Return [x, y] of the center of cell containing provided text 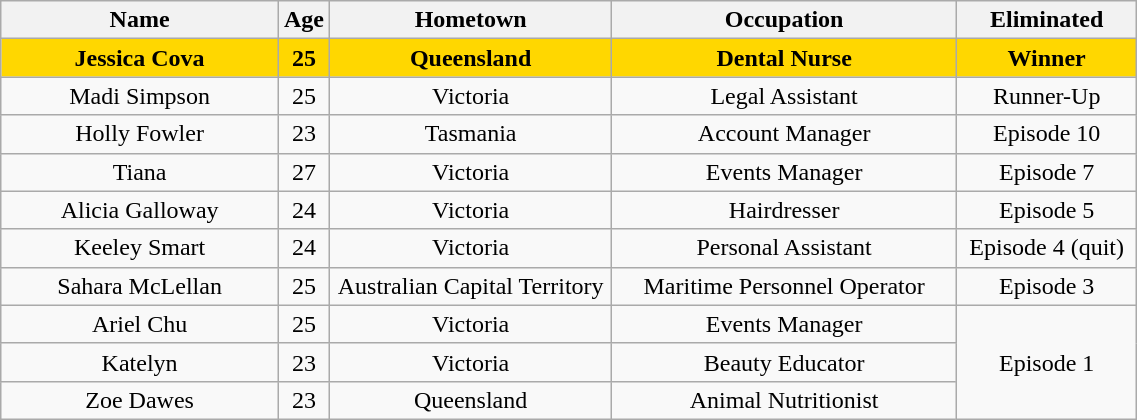
Eliminated [1046, 20]
Episode 1 [1046, 362]
Episode 10 [1046, 134]
Dental Nurse [784, 58]
Episode 5 [1046, 210]
Alicia Galloway [140, 210]
Tiana [140, 172]
Hometown [471, 20]
Keeley Smart [140, 248]
Age [304, 20]
Personal Assistant [784, 248]
Occupation [784, 20]
Beauty Educator [784, 362]
Katelyn [140, 362]
Tasmania [471, 134]
Hairdresser [784, 210]
Episode 3 [1046, 286]
Madi Simpson [140, 96]
Name [140, 20]
Australian Capital Territory [471, 286]
Runner-Up [1046, 96]
Account Manager [784, 134]
Animal Nutritionist [784, 400]
Maritime Personnel Operator [784, 286]
Jessica Cova [140, 58]
Legal Assistant [784, 96]
Holly Fowler [140, 134]
Episode 7 [1046, 172]
Sahara McLellan [140, 286]
Zoe Dawes [140, 400]
27 [304, 172]
Ariel Chu [140, 324]
Winner [1046, 58]
Episode 4 (quit) [1046, 248]
